Search for the cell housing the specified text and yield its [X, Y] center coordinate. 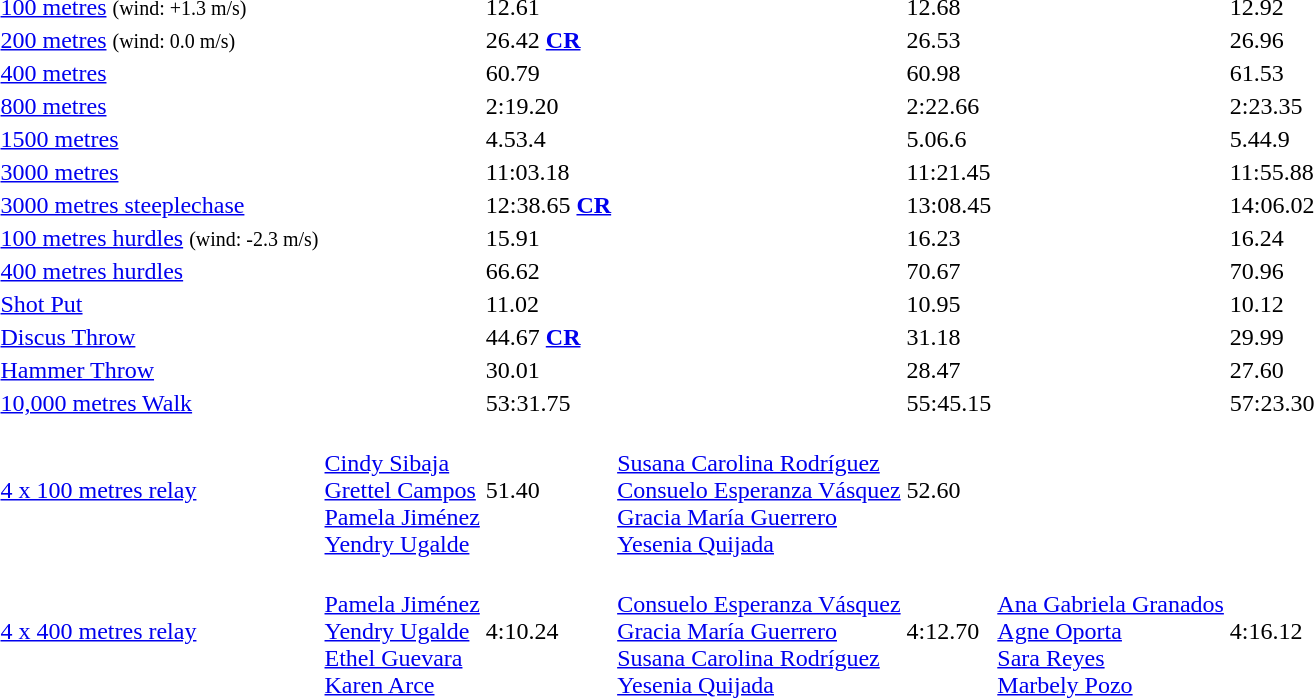
70.67 [949, 271]
60.79 [548, 73]
52.60 [949, 490]
11:21.45 [949, 172]
15.91 [548, 238]
4.53.4 [548, 139]
5.06.6 [949, 139]
2:19.20 [548, 106]
11:03.18 [548, 172]
10.95 [949, 304]
53:31.75 [548, 403]
Cindy Sibaja Grettel Campos Pamela Jiménez Yendry Ugalde [402, 490]
51.40 [548, 490]
31.18 [949, 337]
Susana Carolina Rodríguez Consuelo Esperanza Vásquez Gracia María Guerrero Yesenia Quijada [759, 490]
11.02 [548, 304]
30.01 [548, 370]
26.53 [949, 40]
13:08.45 [949, 205]
60.98 [949, 73]
28.47 [949, 370]
2:22.66 [949, 106]
44.67 CR [548, 337]
16.23 [949, 238]
26.42 CR [548, 40]
12:38.65 CR [548, 205]
66.62 [548, 271]
55:45.15 [949, 403]
